Determine the [x, y] coordinate at the center of the cell enclosing the given text.  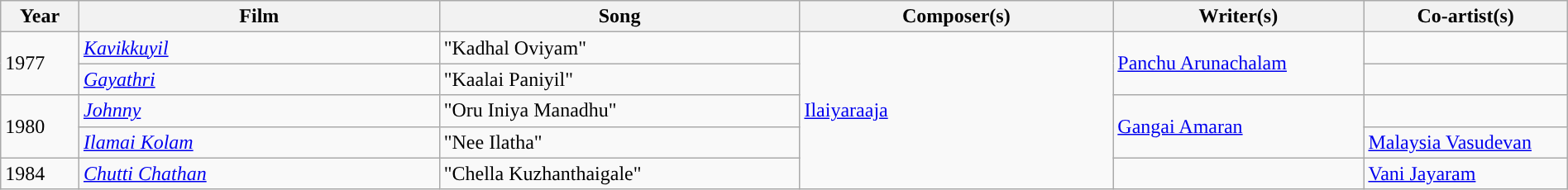
"Nee Ilatha" [619, 142]
Malaysia Vasudevan [1465, 142]
Kavikkuyil [259, 48]
Gayathri [259, 79]
Writer(s) [1239, 17]
Gangai Amaran [1239, 126]
1984 [40, 173]
"Oru Iniya Manadhu" [619, 111]
Ilaiyaraaja [956, 111]
"Kaalai Paniyil" [619, 79]
"Chella Kuzhanthaigale" [619, 173]
Year [40, 17]
"Kadhal Oviyam" [619, 48]
Song [619, 17]
Film [259, 17]
Ilamai Kolam [259, 142]
1980 [40, 126]
1977 [40, 64]
Panchu Arunachalam [1239, 64]
Johnny [259, 111]
Composer(s) [956, 17]
Chutti Chathan [259, 173]
Co-artist(s) [1465, 17]
Vani Jayaram [1465, 173]
